Capture the cell that displays the provided text and extract its (x, y) central coordinate. 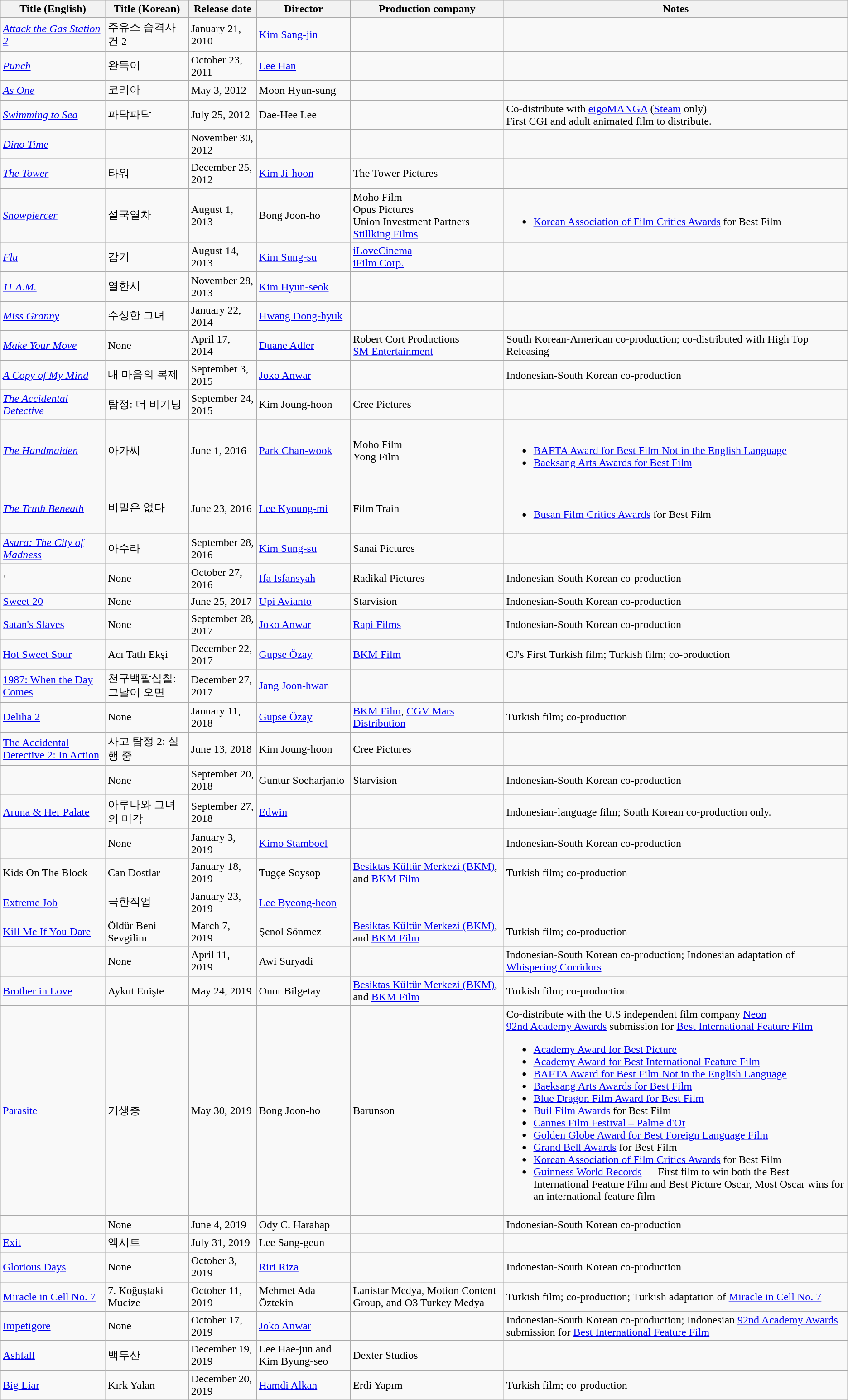
Indonesian-South Korean co-production; Indonesian adaptation of Whispering Corridors (676, 961)
Snowpiercer (53, 216)
January 18, 2019 (222, 873)
내 마음의 복제 (147, 375)
코리아 (147, 91)
Glorious Days (53, 1267)
Indonesian-language film; South Korean co-production only. (676, 812)
Indonesian-South Korean co-production; Indonesian 92nd Academy Awards submission for Best International Feature Film (676, 1326)
March 7, 2019 (222, 932)
엑시트 (147, 1242)
Duane Adler (304, 345)
The Accidental Detective 2: In Action (53, 749)
Dexter Studios (427, 1356)
Ifa Isfansyah (304, 578)
September 24, 2015 (222, 404)
June 4, 2019 (222, 1224)
Robert Cort ProductionsSM Entertainment (427, 345)
November 30, 2012 (222, 144)
iLoveCinemaiFilm Corp. (427, 257)
Extreme Job (53, 903)
Ody C. Harahap (304, 1224)
September 28, 2016 (222, 548)
May 24, 2019 (222, 990)
Upi Avianto (304, 601)
June 1, 2016 (222, 451)
주유소 습격사건 2 (147, 34)
December 20, 2019 (222, 1385)
비밀은 없다 (147, 508)
A Copy of My Mind (53, 375)
Kids On The Block (53, 873)
감기 (147, 257)
June 23, 2016 (222, 508)
백두산 (147, 1356)
11 A.M. (53, 286)
August 1, 2013 (222, 216)
Riri Riza (304, 1267)
Moho FilmOpus PicturesUnion Investment PartnersStillking Films (427, 216)
December 27, 2017 (222, 686)
The Truth Beneath (53, 508)
October 3, 2019 (222, 1267)
Barunson (427, 1110)
October 27, 2016 (222, 578)
Lee Han (304, 66)
CJ's First Turkish film; Turkish film; co-production (676, 654)
Impetigore (53, 1326)
Director (304, 9)
January 23, 2019 (222, 903)
January 3, 2019 (222, 844)
Aykut Enişte (147, 990)
Notes (676, 9)
수상한 그녀 (147, 316)
The Tower (53, 174)
Kim Sang-jin (304, 34)
The Handmaiden (53, 451)
Tugçe Soysop (304, 873)
The Tower Pictures (427, 174)
October 11, 2019 (222, 1297)
Moho FilmYong Film (427, 451)
Moon Hyun-sung (304, 91)
Hamdi Alkan (304, 1385)
Acı Tatlı Ekşi (147, 654)
아수라 (147, 548)
설국열차 (147, 216)
Sweet 20 (53, 601)
완득이 (147, 66)
May 3, 2012 (222, 91)
January 11, 2018 (222, 718)
BAFTA Award for Best Film Not in the English LanguageBaeksang Arts Awards for Best Film (676, 451)
' (53, 578)
Turkish film; co-production; Turkish adaptation of Miracle in Cell No. 7 (676, 1297)
Lanistar Medya, Motion Content Group, and O3 Turkey Medya (427, 1297)
Co-distribute with eigoMANGA (Steam only)First CGI and adult animated film to distribute. (676, 114)
Miss Granny (53, 316)
July 31, 2019 (222, 1242)
타워 (147, 174)
Ashfall (53, 1356)
Deliha 2 (53, 718)
November 28, 2013 (222, 286)
September 20, 2018 (222, 780)
January 21, 2010 (222, 34)
Lee Byeong-heon (304, 903)
Make Your Move (53, 345)
Sanai Pictures (427, 548)
Dae-Hee Lee (304, 114)
September 27, 2018 (222, 812)
December 19, 2019 (222, 1356)
Kim Hyun-seok (304, 286)
April 17, 2014 (222, 345)
7. Koğuştaki Mucize (147, 1297)
Big Liar (53, 1385)
Lee Hae-jun and Kim Byung-seo (304, 1356)
Film Train (427, 508)
Park Chan-wook (304, 451)
Mehmet Ada Öztekin (304, 1297)
Release date (222, 9)
아루나와 그녀의 미각 (147, 812)
Production company (427, 9)
Awi Suryadi (304, 961)
아가씨 (147, 451)
The Accidental Detective (53, 404)
Şenol Sönmez (304, 932)
October 17, 2019 (222, 1326)
1987: When the Day Comes (53, 686)
Title (English) (53, 9)
June 13, 2018 (222, 749)
Erdi Yapım (427, 1385)
Kimo Stamboel (304, 844)
Brother in Love (53, 990)
July 25, 2012 (222, 114)
Exit (53, 1242)
Dino Time (53, 144)
September 3, 2015 (222, 375)
Attack the Gas Station 2 (53, 34)
April 11, 2019 (222, 961)
Parasite (53, 1110)
Lee Kyoung-mi (304, 508)
December 25, 2012 (222, 174)
천구백팔십칠: 그날이 오면 (147, 686)
Kill Me If You Dare (53, 932)
Asura: The City of Madness (53, 548)
Satan's Slaves (53, 624)
Guntur Soeharjanto (304, 780)
BKM Film (427, 654)
May 30, 2019 (222, 1110)
Miracle in Cell No. 7 (53, 1297)
Öldür Beni Sevgilim (147, 932)
기생충 (147, 1110)
October 23, 2011 (222, 66)
Kırk Yalan (147, 1385)
As One (53, 91)
파닥파닥 (147, 114)
Flu (53, 257)
Radikal Pictures (427, 578)
Punch (53, 66)
South Korean-American co-production; co-distributed with High Top Releasing (676, 345)
사고 탐정 2: 실행 중 (147, 749)
탐정: 더 비기닝 (147, 404)
Busan Film Critics Awards for Best Film (676, 508)
Onur Bilgetay (304, 990)
열한시 (147, 286)
June 25, 2017 (222, 601)
극한직업 (147, 903)
December 22, 2017 (222, 654)
Can Dostlar (147, 873)
Korean Association of Film Critics Awards for Best Film (676, 216)
Hwang Dong-hyuk (304, 316)
Title (Korean) (147, 9)
Aruna & Her Palate (53, 812)
BKM Film, CGV Mars Distribution (427, 718)
Rapi Films (427, 624)
September 28, 2017 (222, 624)
Swimming to Sea (53, 114)
August 14, 2013 (222, 257)
January 22, 2014 (222, 316)
Lee Sang-geun (304, 1242)
Kim Ji-hoon (304, 174)
Jang Joon-hwan (304, 686)
Hot Sweet Sour (53, 654)
Edwin (304, 812)
